Pinpoint the cell where the given text exists, returning its (x, y) midpoint coordinate. 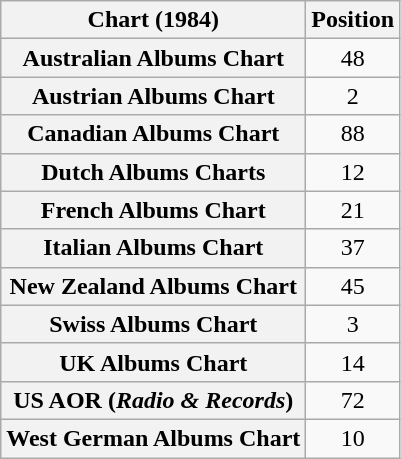
Austrian Albums Chart (154, 96)
10 (353, 438)
88 (353, 134)
2 (353, 96)
French Albums Chart (154, 210)
12 (353, 172)
New Zealand Albums Chart (154, 286)
3 (353, 324)
West German Albums Chart (154, 438)
Dutch Albums Charts (154, 172)
US AOR (Radio & Records) (154, 400)
72 (353, 400)
Chart (1984) (154, 20)
Swiss Albums Chart (154, 324)
Position (353, 20)
Canadian Albums Chart (154, 134)
14 (353, 362)
Australian Albums Chart (154, 58)
37 (353, 248)
48 (353, 58)
UK Albums Chart (154, 362)
Italian Albums Chart (154, 248)
21 (353, 210)
45 (353, 286)
